For the text-containing cell, return its midpoint in (X, Y) coordinate format. 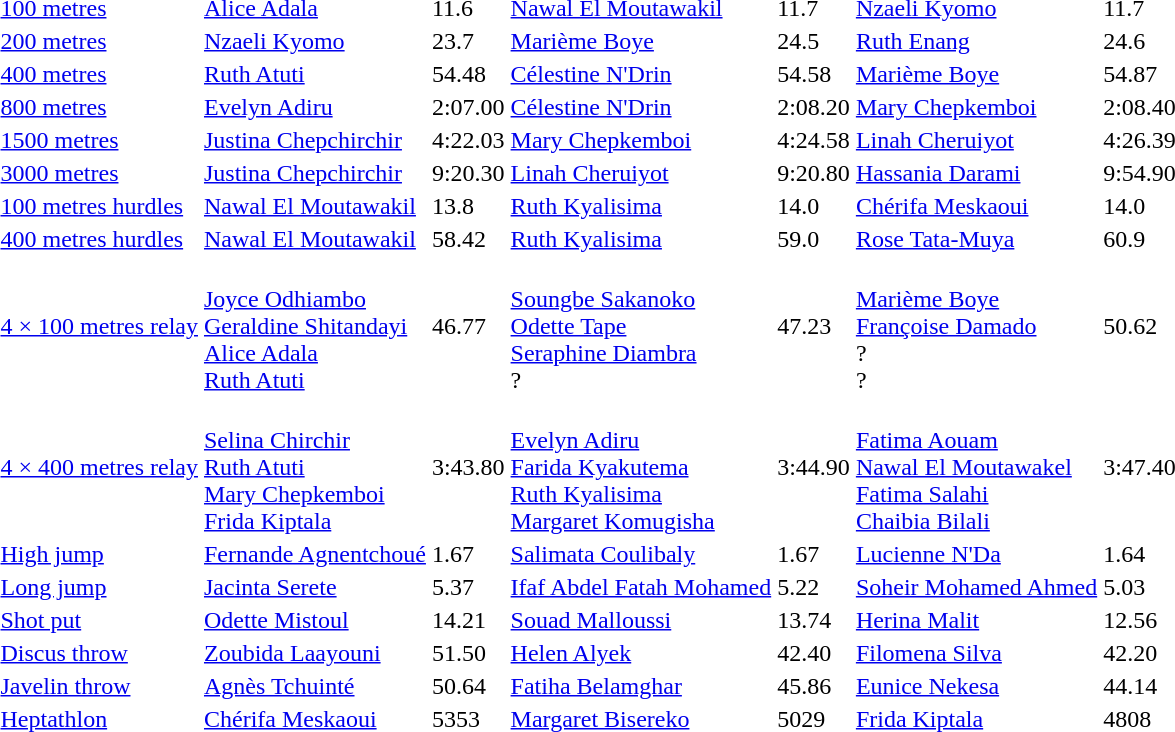
14.0 (814, 206)
13.74 (814, 620)
3:43.80 (468, 467)
45.86 (814, 686)
Soheir Mohamed Ahmed (976, 587)
54.48 (468, 74)
Ruth Enang (976, 41)
4:24.58 (814, 140)
Ruth Atuti (314, 74)
13.8 (468, 206)
14.21 (468, 620)
Zoubida Laayouni (314, 653)
Selina ChirchirRuth AtutiMary ChepkemboiFrida Kiptala (314, 467)
9:20.80 (814, 173)
Lucienne N'Da (976, 554)
46.77 (468, 326)
2:07.00 (468, 107)
5.22 (814, 587)
Chérifa Meskaoui (976, 206)
Helen Alyek (641, 653)
59.0 (814, 239)
Joyce OdhiamboGeraldine ShitandayiAlice AdalaRuth Atuti (314, 326)
Evelyn AdiruFarida KyakutemaRuth KyalisimaMargaret Komugisha (641, 467)
Odette Mistoul (314, 620)
Fatiha Belamghar (641, 686)
23.7 (468, 41)
42.40 (814, 653)
9:20.30 (468, 173)
Evelyn Adiru (314, 107)
54.58 (814, 74)
Hassania Darami (976, 173)
Fatima AouamNawal El MoutawakelFatima SalahiChaibia Bilali (976, 467)
Agnès Tchuinté (314, 686)
Salimata Coulibaly (641, 554)
Herina Malit (976, 620)
58.42 (468, 239)
50.64 (468, 686)
Fernande Agnentchoué (314, 554)
Rose Tata-Muya (976, 239)
Nzaeli Kyomo (314, 41)
47.23 (814, 326)
2:08.20 (814, 107)
3:44.90 (814, 467)
Jacinta Serete (314, 587)
24.5 (814, 41)
Filomena Silva (976, 653)
Marième BoyeFrançoise Damado?? (976, 326)
Soungbe SakanokoOdette TapeSeraphine Diambra? (641, 326)
Ifaf Abdel Fatah Mohamed (641, 587)
Souad Malloussi (641, 620)
4:22.03 (468, 140)
5.37 (468, 587)
51.50 (468, 653)
Eunice Nekesa (976, 686)
